Find where the given text appears and provide that cell's center as (X, Y) coordinate. 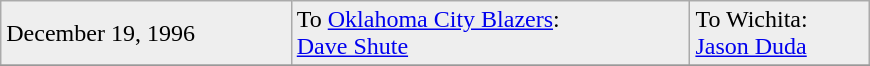
To Wichita: Jason Duda (780, 34)
To Oklahoma City Blazers: Dave Shute (490, 34)
December 19, 1996 (146, 34)
